Return [X, Y] of the center of cell containing provided text 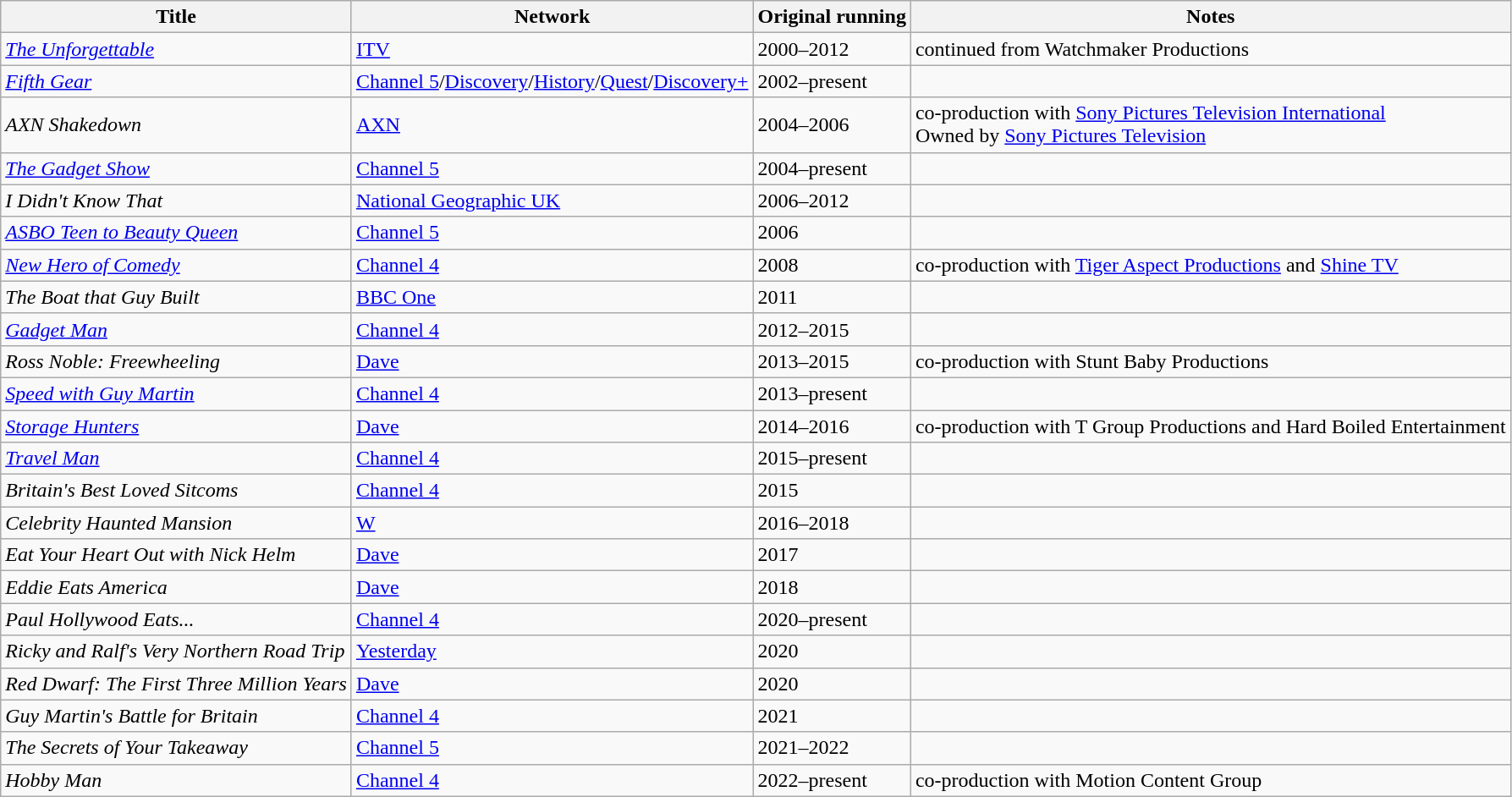
Channel 5/Discovery/History/Quest/Discovery+ [552, 81]
2006 [832, 233]
2006–2012 [832, 201]
Network [552, 17]
2014–2016 [832, 426]
co-production with T Group Productions and Hard Boiled Entertainment [1210, 426]
2013–present [832, 393]
W [552, 523]
Notes [1210, 17]
2017 [832, 555]
Britain's Best Loved Sitcoms [176, 491]
New Hero of Comedy [176, 265]
Gadget Man [176, 329]
co-production with Motion Content Group [1210, 780]
Yesterday [552, 651]
AXN Shakedown [176, 125]
Title [176, 17]
2000–2012 [832, 49]
Original running [832, 17]
2021–2022 [832, 748]
2015–present [832, 459]
ASBO Teen to Beauty Queen [176, 233]
continued from Watchmaker Productions [1210, 49]
2018 [832, 587]
2012–2015 [832, 329]
The Secrets of Your Takeaway [176, 748]
Ricky and Ralf's Very Northern Road Trip [176, 651]
ITV [552, 49]
The Gadget Show [176, 168]
Red Dwarf: The First Three Million Years [176, 684]
National Geographic UK [552, 201]
Paul Hollywood Eats... [176, 619]
2020–present [832, 619]
Eddie Eats America [176, 587]
Fifth Gear [176, 81]
Storage Hunters [176, 426]
2002–present [832, 81]
2004–present [832, 168]
Travel Man [176, 459]
Celebrity Haunted Mansion [176, 523]
2015 [832, 491]
The Boat that Guy Built [176, 297]
Ross Noble: Freewheeling [176, 361]
co-production with Tiger Aspect Productions and Shine TV [1210, 265]
2011 [832, 297]
2022–present [832, 780]
Speed with Guy Martin [176, 393]
AXN [552, 125]
Hobby Man [176, 780]
2021 [832, 716]
BBC One [552, 297]
co-production with Sony Pictures Television InternationalOwned by Sony Pictures Television [1210, 125]
2016–2018 [832, 523]
Guy Martin's Battle for Britain [176, 716]
2013–2015 [832, 361]
Eat Your Heart Out with Nick Helm [176, 555]
The Unforgettable [176, 49]
co-production with Stunt Baby Productions [1210, 361]
I Didn't Know That [176, 201]
2008 [832, 265]
2004–2006 [832, 125]
